Return the [X, Y] coordinate for the center point of the cell that contains the specified text.  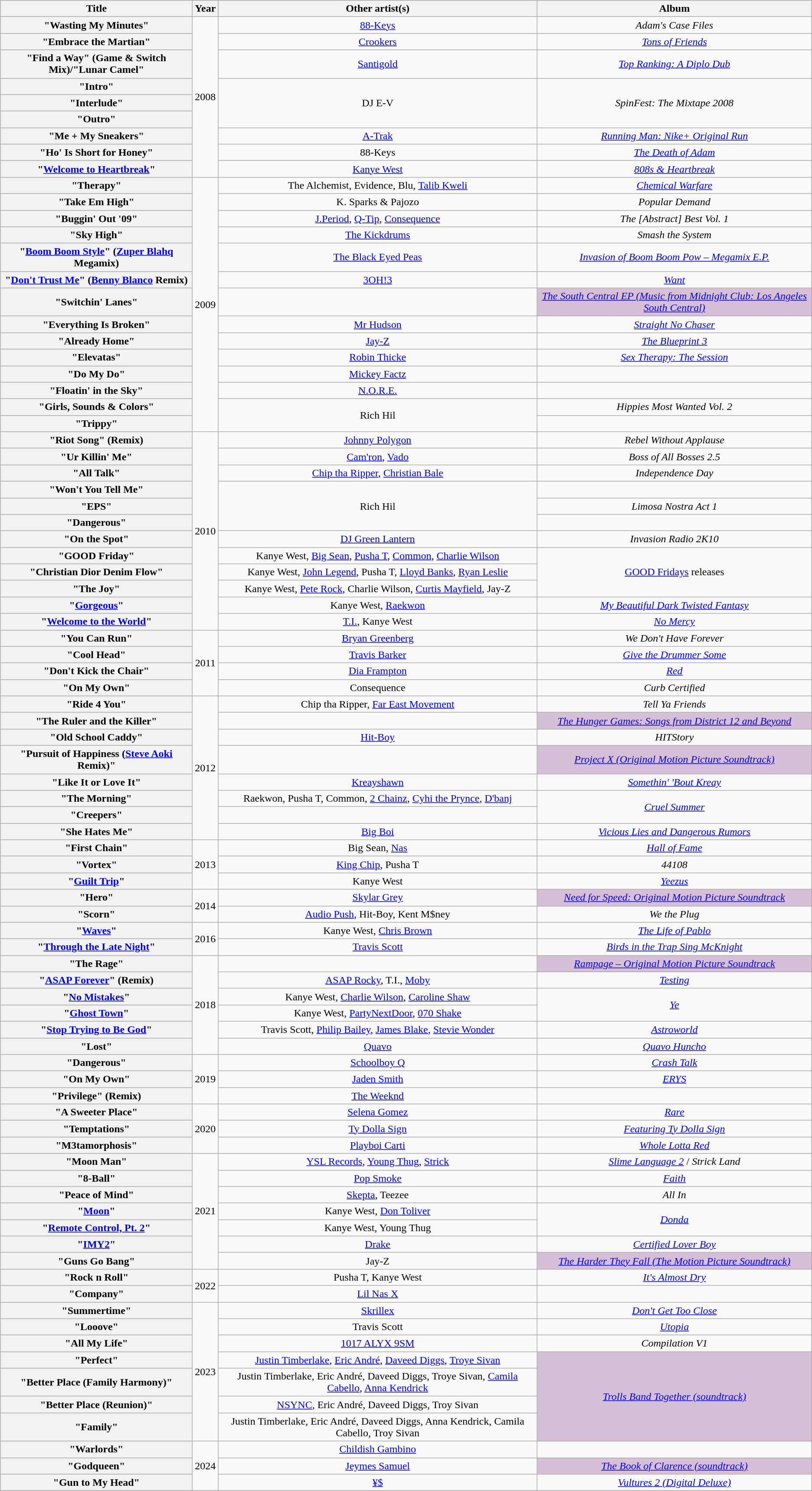
Straight No Chaser [674, 324]
2014 [206, 906]
Other artist(s) [378, 9]
"Riot Song" (Remix) [96, 440]
"All Talk" [96, 473]
2012 [206, 768]
GOOD Fridays releases [674, 572]
"Don't Kick the Chair" [96, 671]
"All My Life" [96, 1344]
Sex Therapy: The Session [674, 357]
3OH!3 [378, 280]
"The Ruler and the Killer" [96, 721]
Playboi Carti [378, 1145]
"Hero" [96, 898]
2011 [206, 663]
Crookers [378, 42]
"Take Em High" [96, 202]
Childish Gambino [378, 1449]
"Vortex" [96, 865]
"Temptations" [96, 1129]
Robin Thicke [378, 357]
2020 [206, 1129]
HITStory [674, 737]
The Blueprint 3 [674, 341]
Astroworld [674, 1029]
"Everything Is Broken" [96, 324]
¥$ [378, 1482]
SpinFest: The Mixtape 2008 [674, 103]
808s & Heartbreak [674, 169]
"Embrace the Martian" [96, 42]
2023 [206, 1372]
Hall of Fame [674, 848]
Mr Hudson [378, 324]
Red [674, 671]
Invasion of Boom Boom Pow – Megamix E.P. [674, 258]
"Outro" [96, 119]
"Better Place (Reunion)" [96, 1405]
"Wasting My Minutes" [96, 25]
Independence Day [674, 473]
Give the Drummer Some [674, 655]
"Peace of Mind" [96, 1195]
The Harder They Fall (The Motion Picture Soundtrack) [674, 1261]
Album [674, 9]
"Gun to My Head" [96, 1482]
Vicious Lies and Dangerous Rumors [674, 832]
Consequence [378, 688]
Need for Speed: Original Motion Picture Soundtrack [674, 898]
Big Sean, Nas [378, 848]
K. Sparks & Pajozo [378, 202]
"Welcome to the World" [96, 622]
"Intro" [96, 86]
2019 [206, 1079]
Johnny Polygon [378, 440]
N.O.R.E. [378, 390]
"She Hates Me" [96, 832]
"Welcome to Heartbreak" [96, 169]
Kanye West, Pete Rock, Charlie Wilson, Curtis Mayfield, Jay-Z [378, 589]
Ye [674, 1005]
Justin Timberlake, Eric André, Daveed Diggs, Troye Sivan [378, 1360]
Faith [674, 1178]
"Sky High" [96, 235]
"The Joy" [96, 589]
"Interlude" [96, 103]
"Trippy" [96, 423]
Adam's Case Files [674, 25]
2013 [206, 865]
The South Central EP (Music from Midnight Club: Los Angeles South Central) [674, 302]
"Company" [96, 1294]
Quavo Huncho [674, 1046]
Title [96, 9]
Justin Timberlake, Eric André, Daveed Diggs, Troye Sivan, Camila Cabello, Anna Kendrick [378, 1382]
"Me + My Sneakers" [96, 136]
ASAP Rocky, T.I., Moby [378, 980]
"Ho' Is Short for Honey" [96, 152]
Lil Nas X [378, 1294]
My Beautiful Dark Twisted Fantasy [674, 605]
Top Ranking: A Diplo Dub [674, 64]
Rebel Without Applause [674, 440]
"Moon Man" [96, 1162]
Boss of All Bosses 2.5 [674, 456]
"Guilt Trip" [96, 881]
"A Sweeter Place" [96, 1112]
2021 [206, 1211]
"Ur Killin' Me" [96, 456]
It's Almost Dry [674, 1277]
"Therapy" [96, 185]
"The Morning" [96, 799]
The Kickdrums [378, 235]
"Ghost Town" [96, 1013]
Chip tha Ripper, Christian Bale [378, 473]
"Switchin' Lanes" [96, 302]
"Stop Trying to Be God" [96, 1029]
Hit-Boy [378, 737]
"Christian Dior Denim Flow" [96, 572]
Jeymes Samuel [378, 1466]
T.I., Kanye West [378, 622]
"Already Home" [96, 341]
Yeezus [674, 881]
Year [206, 9]
YSL Records, Young Thug, Strick [378, 1162]
"Buggin' Out '09" [96, 218]
Utopia [674, 1327]
Quavo [378, 1046]
J.Period, Q-Tip, Consequence [378, 218]
Kanye West, Charlie Wilson, Caroline Shaw [378, 996]
"Lost" [96, 1046]
Travis Scott, Philip Bailey, James Blake, Stevie Wonder [378, 1029]
Kanye West, PartyNextDoor, 070 Shake [378, 1013]
NSYNC, Eric André, Daveed Diggs, Troy Sivan [378, 1405]
"Creepers" [96, 815]
Crash Talk [674, 1063]
Kreayshawn [378, 782]
Hippies Most Wanted Vol. 2 [674, 407]
"Summertime" [96, 1311]
"Ride 4 You" [96, 704]
"Floatin' in the Sky" [96, 390]
1017 ALYX 9SM [378, 1344]
44108 [674, 865]
Audio Push, Hit-Boy, Kent M$ney [378, 914]
"EPS" [96, 506]
"Warlords" [96, 1449]
No Mercy [674, 622]
2022 [206, 1285]
Compilation V1 [674, 1344]
ERYS [674, 1079]
"Don't Trust Me" (Benny Blanco Remix) [96, 280]
Selena Gomez [378, 1112]
"Through the Late Night" [96, 947]
"Find a Way" (Game & Switch Mix)/"Lunar Camel" [96, 64]
"Do My Do" [96, 374]
Somethin' 'Bout Kreay [674, 782]
DJ E-V [378, 103]
Cam'ron, Vado [378, 456]
Rare [674, 1112]
We the Plug [674, 914]
Chip tha Ripper, Far East Movement [378, 704]
The Life of Pablo [674, 931]
Running Man: Nike+ Original Run [674, 136]
Kanye West, Big Sean, Pusha T, Common, Charlie Wilson [378, 556]
Skylar Grey [378, 898]
Chemical Warfare [674, 185]
The Hunger Games: Songs from District 12 and Beyond [674, 721]
2008 [206, 97]
Raekwon, Pusha T, Common, 2 Chainz, Cyhi the Prynce, D'banj [378, 799]
Kanye West, Chris Brown [378, 931]
"Looove" [96, 1327]
Schoolboy Q [378, 1063]
"M3tamorphosis" [96, 1145]
Bryan Greenberg [378, 638]
2010 [206, 531]
DJ Green Lantern [378, 539]
Birds in the Trap Sing McKnight [674, 947]
Whole Lotta Red [674, 1145]
Jaden Smith [378, 1079]
The Book of Clarence (soundtrack) [674, 1466]
Santigold [378, 64]
"On the Spot" [96, 539]
"You Can Run" [96, 638]
"Boom Boom Style" (Zuper Blahq Megamix) [96, 258]
Kanye West, John Legend, Pusha T, Lloyd Banks, Ryan Leslie [378, 572]
"IMY2" [96, 1244]
"Moon" [96, 1211]
Curb Certified [674, 688]
"Waves" [96, 931]
The Black Eyed Peas [378, 258]
Travis Barker [378, 655]
Ty Dolla Sign [378, 1129]
King Chip, Pusha T [378, 865]
Slime Language 2 / Strick Land [674, 1162]
A-Trak [378, 136]
"The Rage" [96, 963]
"First Chain" [96, 848]
Want [674, 280]
2018 [206, 1005]
"Perfect" [96, 1360]
Drake [378, 1244]
Big Boi [378, 832]
Testing [674, 980]
The Death of Adam [674, 152]
"8-Ball" [96, 1178]
Invasion Radio 2K10 [674, 539]
"Gorgeous" [96, 605]
"Rock n Roll" [96, 1277]
Smash the System [674, 235]
Trolls Band Together (soundtrack) [674, 1396]
Vultures 2 (Digital Deluxe) [674, 1482]
Dia Frampton [378, 671]
"Remote Control, Pt. 2" [96, 1228]
Featuring Ty Dolla Sign [674, 1129]
"ASAP Forever" (Remix) [96, 980]
Donda [674, 1219]
Pusha T, Kanye West [378, 1277]
"Elevatas" [96, 357]
Kanye West, Young Thug [378, 1228]
Skepta, Teezee [378, 1195]
"Old School Caddy" [96, 737]
The Weeknd [378, 1096]
The Alchemist, Evidence, Blu, Talib Kweli [378, 185]
Pop Smoke [378, 1178]
Justin Timberlake, Eric André, Daveed Diggs, Anna Kendrick, Camila Cabello, Troy Sivan [378, 1427]
2009 [206, 305]
"Pursuit of Happiness (Steve Aoki Remix)" [96, 759]
"Won't You Tell Me" [96, 489]
Tell Ya Friends [674, 704]
2016 [206, 939]
All In [674, 1195]
Cruel Summer [674, 807]
"GOOD Friday" [96, 556]
Certified Lover Boy [674, 1244]
We Don't Have Forever [674, 638]
Don't Get Too Close [674, 1311]
"Godqueen" [96, 1466]
"Family" [96, 1427]
"Better Place (Family Harmony)" [96, 1382]
"Guns Go Bang" [96, 1261]
Project X (Original Motion Picture Soundtrack) [674, 759]
Popular Demand [674, 202]
"No Mistakes" [96, 996]
"Girls, Sounds & Colors" [96, 407]
Tons of Friends [674, 42]
"Privilege" (Remix) [96, 1096]
The [Abstract] Best Vol. 1 [674, 218]
Limosa Nostra Act 1 [674, 506]
Kanye West, Raekwon [378, 605]
Mickey Factz [378, 374]
"Like It or Love It" [96, 782]
Skrillex [378, 1311]
"Cool Head" [96, 655]
"Scorn" [96, 914]
Kanye West, Don Toliver [378, 1211]
2024 [206, 1466]
Rampage – Original Motion Picture Soundtrack [674, 963]
